Search for the cell housing the specified text and yield its (x, y) center coordinate. 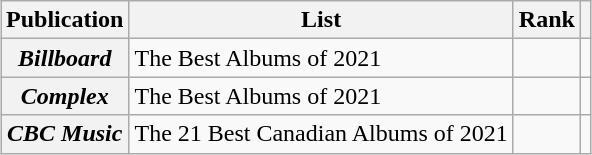
Complex (65, 96)
Rank (546, 20)
CBC Music (65, 134)
Billboard (65, 58)
Publication (65, 20)
The 21 Best Canadian Albums of 2021 (321, 134)
List (321, 20)
